Pinpoint the cell where the given text exists, returning its [X, Y] midpoint coordinate. 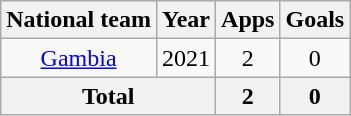
Year [186, 20]
Total [108, 96]
Goals [315, 20]
National team [79, 20]
Gambia [79, 58]
2021 [186, 58]
Apps [248, 20]
